Identify which cell holds the provided text, then report its [X, Y] central coordinate. 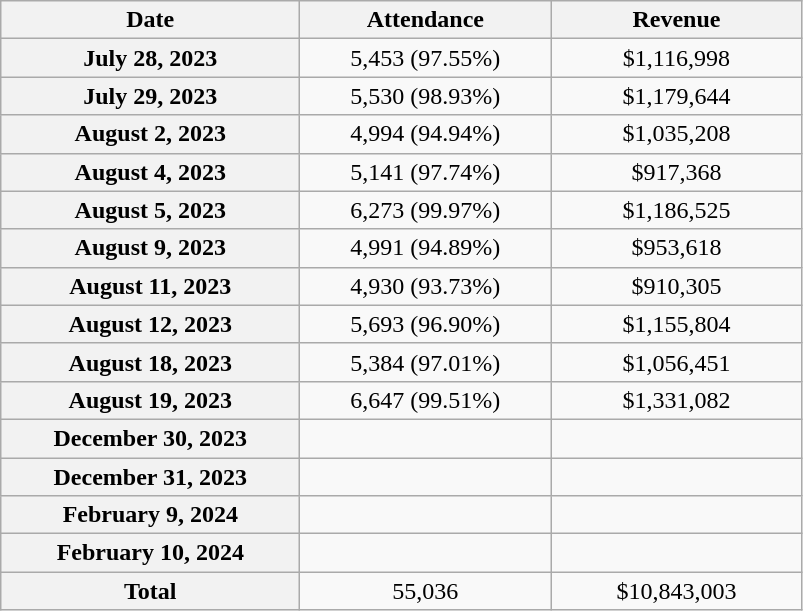
5,141 (97.74%) [426, 172]
5,384 (97.01%) [426, 362]
$1,155,804 [676, 324]
July 29, 2023 [150, 96]
August 2, 2023 [150, 134]
Revenue [676, 20]
4,991 (94.89%) [426, 248]
$917,368 [676, 172]
4,994 (94.94%) [426, 134]
$953,618 [676, 248]
Attendance [426, 20]
6,647 (99.51%) [426, 400]
$910,305 [676, 286]
6,273 (99.97%) [426, 210]
August 12, 2023 [150, 324]
August 4, 2023 [150, 172]
5,530 (98.93%) [426, 96]
$1,116,998 [676, 58]
$1,186,525 [676, 210]
July 28, 2023 [150, 58]
5,693 (96.90%) [426, 324]
December 31, 2023 [150, 477]
$10,843,003 [676, 591]
December 30, 2023 [150, 438]
Total [150, 591]
August 5, 2023 [150, 210]
August 9, 2023 [150, 248]
August 18, 2023 [150, 362]
$1,035,208 [676, 134]
February 9, 2024 [150, 515]
$1,179,644 [676, 96]
$1,056,451 [676, 362]
February 10, 2024 [150, 553]
5,453 (97.55%) [426, 58]
August 11, 2023 [150, 286]
4,930 (93.73%) [426, 286]
$1,331,082 [676, 400]
55,036 [426, 591]
August 19, 2023 [150, 400]
Date [150, 20]
